Search for the cell housing the specified text and yield its [X, Y] center coordinate. 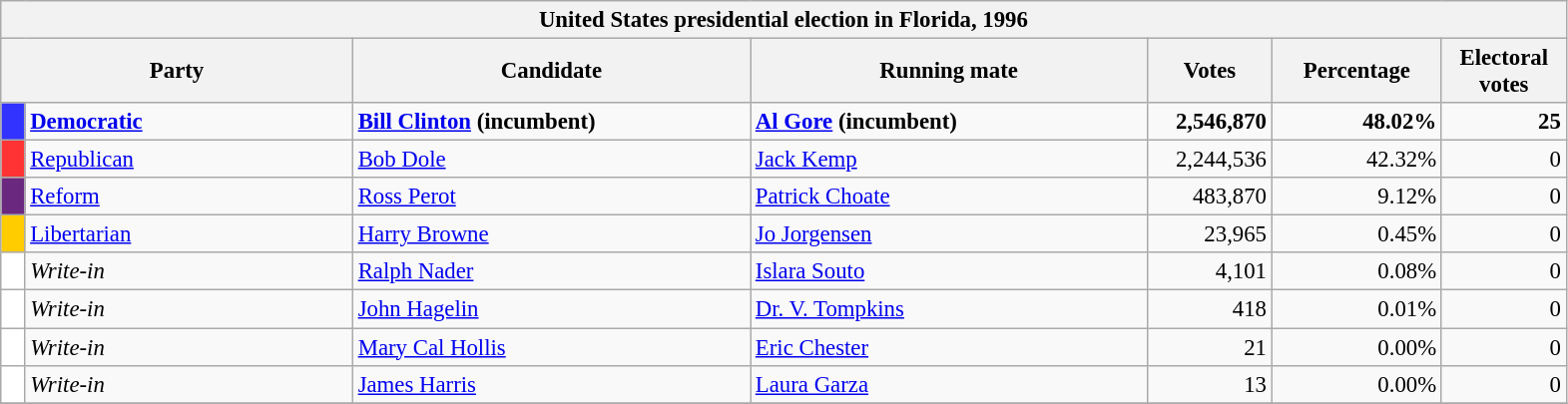
25 [1503, 122]
Bill Clinton (incumbent) [551, 122]
Bob Dole [551, 160]
2,244,536 [1210, 160]
Electoral votes [1503, 72]
John Hagelin [551, 309]
Ross Perot [551, 197]
Reform [189, 197]
Laura Garza [949, 384]
4,101 [1210, 272]
James Harris [551, 384]
Eric Chester [949, 347]
Republican [189, 160]
21 [1210, 347]
Democratic [189, 122]
Jo Jorgensen [949, 234]
Percentage [1356, 72]
483,870 [1210, 197]
2,546,870 [1210, 122]
Votes [1210, 72]
48.02% [1356, 122]
0.45% [1356, 234]
Libertarian [189, 234]
23,965 [1210, 234]
13 [1210, 384]
42.32% [1356, 160]
0.08% [1356, 272]
United States presidential election in Florida, 1996 [784, 20]
Islara Souto [949, 272]
Candidate [551, 72]
Jack Kemp [949, 160]
Party [178, 72]
Patrick Choate [949, 197]
Dr. V. Tompkins [949, 309]
Harry Browne [551, 234]
418 [1210, 309]
Mary Cal Hollis [551, 347]
Ralph Nader [551, 272]
9.12% [1356, 197]
0.01% [1356, 309]
Al Gore (incumbent) [949, 122]
Running mate [949, 72]
